From the cell containing the given text, extract its center point as (X, Y) coordinate. 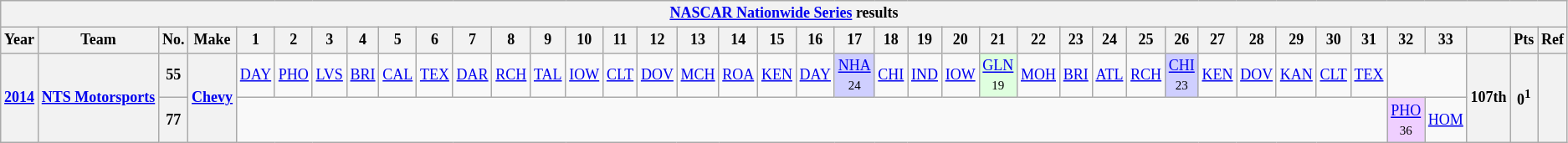
3 (330, 40)
19 (925, 40)
CAL (398, 75)
NASCAR Nationwide Series results (784, 13)
22 (1039, 40)
9 (548, 40)
Pts (1524, 40)
23 (1076, 40)
14 (738, 40)
ATL (1109, 75)
GLN19 (998, 75)
7 (472, 40)
5 (398, 40)
NHA24 (854, 75)
2014 (20, 97)
26 (1181, 40)
HOM (1446, 120)
29 (1296, 40)
Ref (1553, 40)
Make (213, 40)
PHO (293, 75)
CHI23 (1181, 75)
31 (1369, 40)
4 (363, 40)
28 (1257, 40)
Chevy (213, 97)
24 (1109, 40)
21 (998, 40)
2 (293, 40)
CHI (891, 75)
15 (777, 40)
TAL (548, 75)
30 (1334, 40)
12 (658, 40)
01 (1524, 97)
17 (854, 40)
MOH (1039, 75)
33 (1446, 40)
No. (174, 40)
107th (1489, 97)
PHO36 (1406, 120)
NTS Motorsports (98, 97)
ROA (738, 75)
55 (174, 75)
10 (584, 40)
27 (1217, 40)
1 (255, 40)
11 (621, 40)
25 (1146, 40)
MCH (698, 75)
Team (98, 40)
KAN (1296, 75)
13 (698, 40)
6 (435, 40)
8 (511, 40)
77 (174, 120)
18 (891, 40)
IND (925, 75)
32 (1406, 40)
16 (815, 40)
Year (20, 40)
DAR (472, 75)
20 (961, 40)
LVS (330, 75)
